Find where the given text appears and provide that cell's center as (X, Y) coordinate. 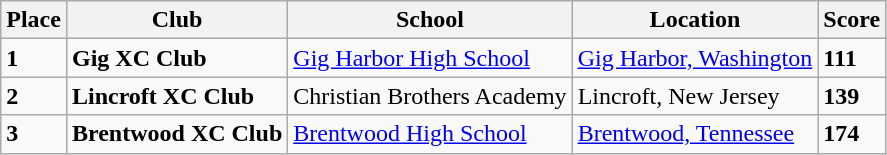
Lincroft XC Club (176, 96)
174 (852, 134)
1 (34, 58)
Christian Brothers Academy (430, 96)
Brentwood High School (430, 134)
Club (176, 20)
Gig XC Club (176, 58)
Gig Harbor High School (430, 58)
Place (34, 20)
Score (852, 20)
3 (34, 134)
139 (852, 96)
School (430, 20)
Location (695, 20)
Lincroft, New Jersey (695, 96)
111 (852, 58)
2 (34, 96)
Brentwood XC Club (176, 134)
Brentwood, Tennessee (695, 134)
Gig Harbor, Washington (695, 58)
